Capture the cell that displays the provided text and extract its [x, y] central coordinate. 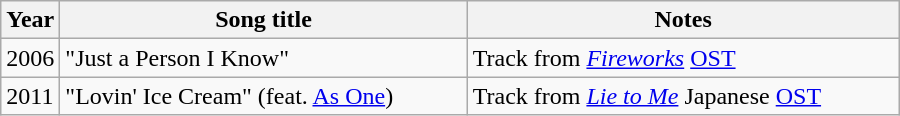
Song title [264, 20]
2006 [30, 58]
Track from Fireworks OST [683, 58]
2011 [30, 96]
Notes [683, 20]
Year [30, 20]
Track from Lie to Me Japanese OST [683, 96]
"Just a Person I Know" [264, 58]
"Lovin' Ice Cream" (feat. As One) [264, 96]
